Return the [x, y] coordinate for the center point of the cell that contains the specified text.  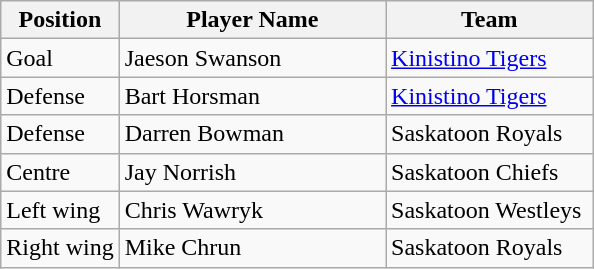
Position [60, 20]
Mike Chrun [252, 248]
Chris Wawryk [252, 210]
Goal [60, 58]
Jay Norrish [252, 172]
Player Name [252, 20]
Left wing [60, 210]
Darren Bowman [252, 134]
Right wing [60, 248]
Saskatoon Westleys [490, 210]
Centre [60, 172]
Bart Horsman [252, 96]
Saskatoon Chiefs [490, 172]
Jaeson Swanson [252, 58]
Team [490, 20]
